Detect which cell encompasses the target text, then output its [X, Y] center coordinate. 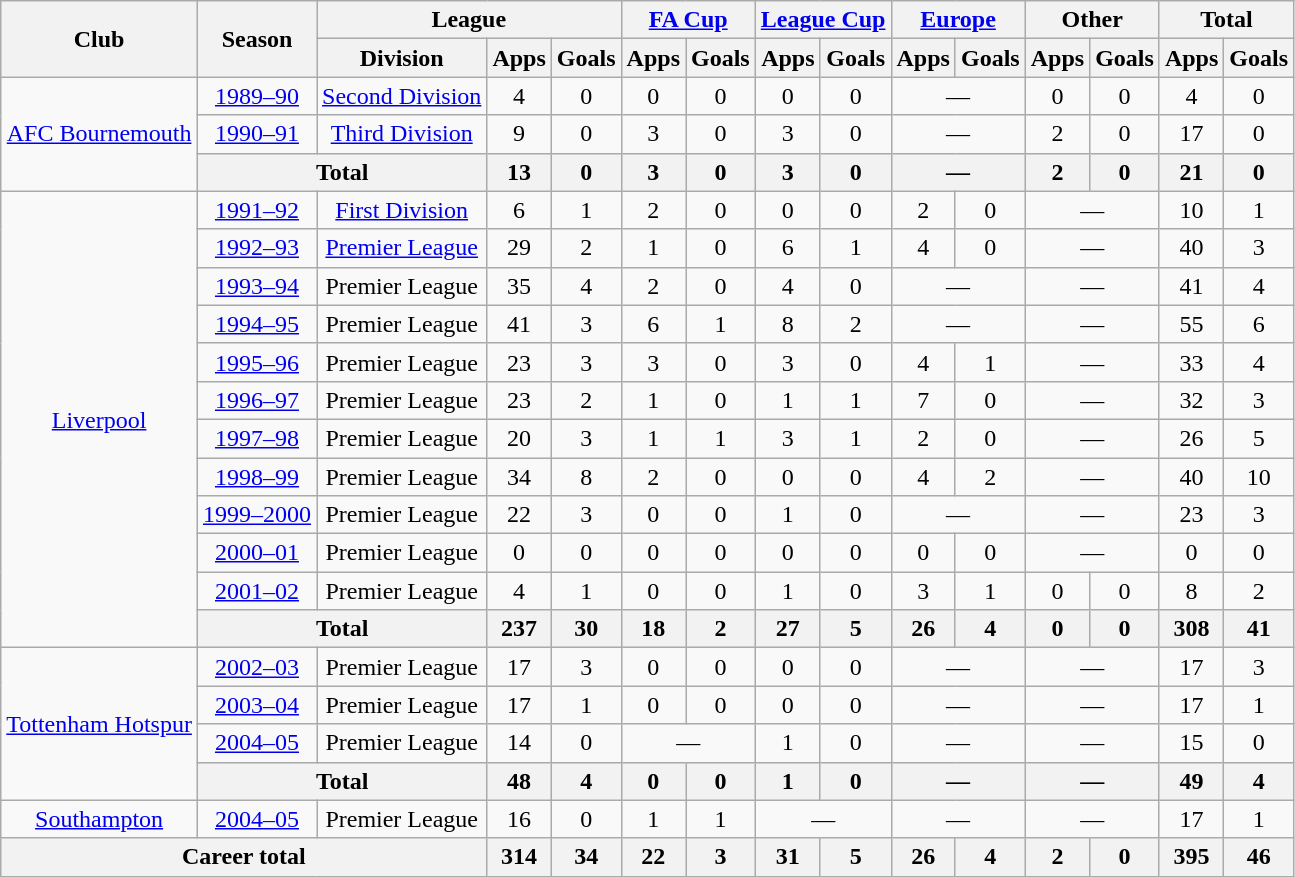
29 [519, 248]
314 [519, 857]
33 [1191, 362]
1998–99 [256, 477]
48 [519, 781]
First Division [401, 210]
32 [1191, 400]
Tottenham Hotspur [100, 724]
2000–01 [256, 553]
Division [401, 58]
9 [519, 134]
Second Division [401, 96]
14 [519, 743]
308 [1191, 629]
Third Division [401, 134]
Other [1092, 20]
46 [1259, 857]
Europe [958, 20]
Liverpool [100, 420]
27 [788, 629]
1993–94 [256, 286]
20 [519, 438]
FA Cup [688, 20]
16 [519, 819]
49 [1191, 781]
35 [519, 286]
Career total [244, 857]
395 [1191, 857]
2002–03 [256, 667]
18 [653, 629]
2001–02 [256, 591]
21 [1191, 172]
1997–98 [256, 438]
League [468, 20]
1990–91 [256, 134]
1989–90 [256, 96]
League Cup [823, 20]
55 [1191, 324]
15 [1191, 743]
Club [100, 39]
1999–2000 [256, 515]
Southampton [100, 819]
7 [923, 400]
1992–93 [256, 248]
1995–96 [256, 362]
13 [519, 172]
30 [586, 629]
31 [788, 857]
1994–95 [256, 324]
1991–92 [256, 210]
2003–04 [256, 705]
Season [256, 39]
1996–97 [256, 400]
237 [519, 629]
AFC Bournemouth [100, 134]
